Scan for the cell matching the given text and deliver its (x, y) coordinate at center. 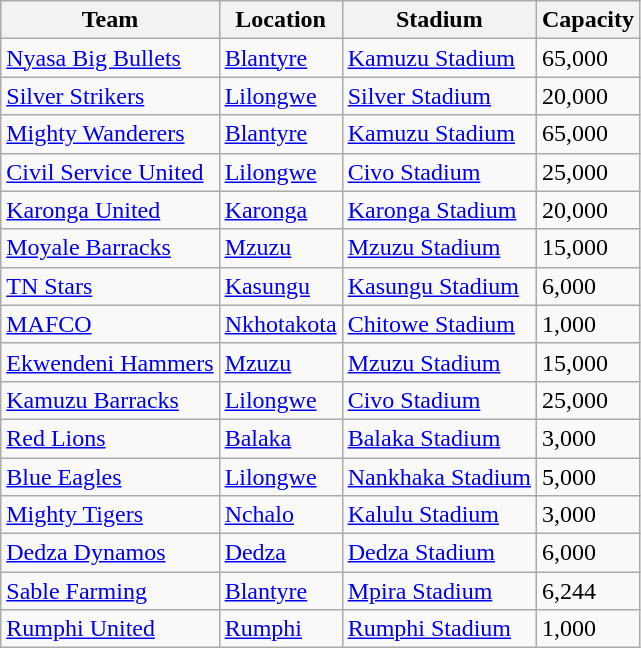
Mpira Stadium (439, 591)
Team (110, 20)
Ekwendeni Hammers (110, 362)
6,244 (588, 591)
Blue Eagles (110, 477)
Kamuzu Barracks (110, 400)
Silver Stadium (439, 96)
Karonga Stadium (439, 210)
Karonga (280, 210)
Dedza Stadium (439, 553)
Nchalo (280, 515)
Balaka Stadium (439, 438)
Kalulu Stadium (439, 515)
Civil Service United (110, 172)
Balaka (280, 438)
Kasungu Stadium (439, 286)
Mighty Wanderers (110, 134)
Capacity (588, 20)
Location (280, 20)
Chitowe Stadium (439, 324)
Red Lions (110, 438)
Silver Strikers (110, 96)
Kasungu (280, 286)
Nkhotakota (280, 324)
Rumphi (280, 629)
5,000 (588, 477)
MAFCO (110, 324)
Mighty Tigers (110, 515)
Nyasa Big Bullets (110, 58)
TN Stars (110, 286)
Stadium (439, 20)
Sable Farming (110, 591)
Rumphi Stadium (439, 629)
Karonga United (110, 210)
Rumphi United (110, 629)
Dedza Dynamos (110, 553)
Nankhaka Stadium (439, 477)
Dedza (280, 553)
Moyale Barracks (110, 248)
